Detect which cell encompasses the target text, then output its [x, y] center coordinate. 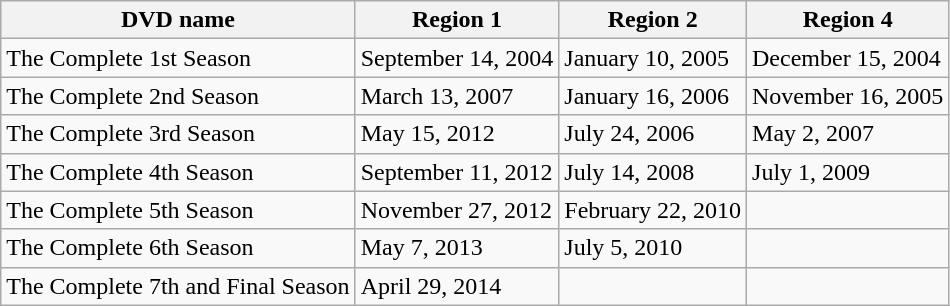
January 10, 2005 [653, 58]
May 7, 2013 [457, 248]
The Complete 1st Season [178, 58]
The Complete 7th and Final Season [178, 286]
Region 2 [653, 20]
January 16, 2006 [653, 96]
November 27, 2012 [457, 210]
The Complete 4th Season [178, 172]
DVD name [178, 20]
April 29, 2014 [457, 286]
December 15, 2004 [848, 58]
July 14, 2008 [653, 172]
The Complete 2nd Season [178, 96]
July 5, 2010 [653, 248]
May 2, 2007 [848, 134]
The Complete 3rd Season [178, 134]
February 22, 2010 [653, 210]
July 1, 2009 [848, 172]
September 11, 2012 [457, 172]
November 16, 2005 [848, 96]
The Complete 5th Season [178, 210]
Region 1 [457, 20]
Region 4 [848, 20]
The Complete 6th Season [178, 248]
May 15, 2012 [457, 134]
July 24, 2006 [653, 134]
March 13, 2007 [457, 96]
September 14, 2004 [457, 58]
